For the text-containing cell, return its midpoint in [X, Y] coordinate format. 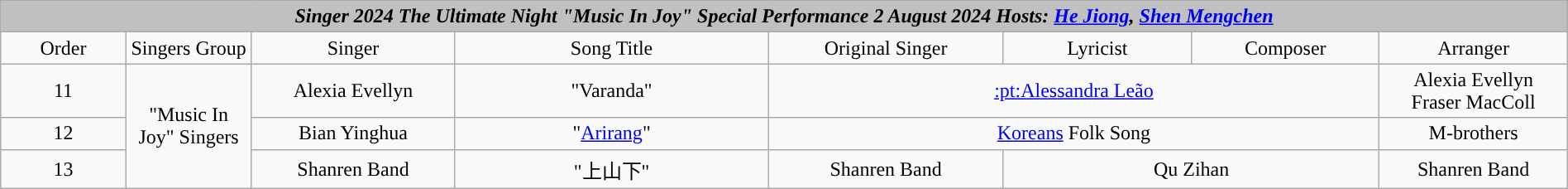
Composer [1285, 48]
Arranger [1474, 48]
Qu Zihan [1191, 169]
Koreans Folk Song [1073, 133]
Alexia Evellyn [353, 91]
"Arirang" [612, 133]
11 [64, 91]
Lyricist [1097, 48]
"Music In Joy" Singers [189, 126]
Order [64, 48]
Singer 2024 The Ultimate Night "Music In Joy" Special Performance 2 August 2024 Hosts: He Jiong, Shen Mengchen [784, 17]
Bian Yinghua [353, 133]
Singer [353, 48]
Song Title [612, 48]
M-brothers [1474, 133]
13 [64, 169]
Alexia EvellynFraser MacColl [1474, 91]
Original Singer [886, 48]
Singers Group [189, 48]
12 [64, 133]
"Varanda" [612, 91]
"上山下" [612, 169]
:pt:Alessandra Leão [1073, 91]
